Find where the given text appears and provide that cell's center as [X, Y] coordinate. 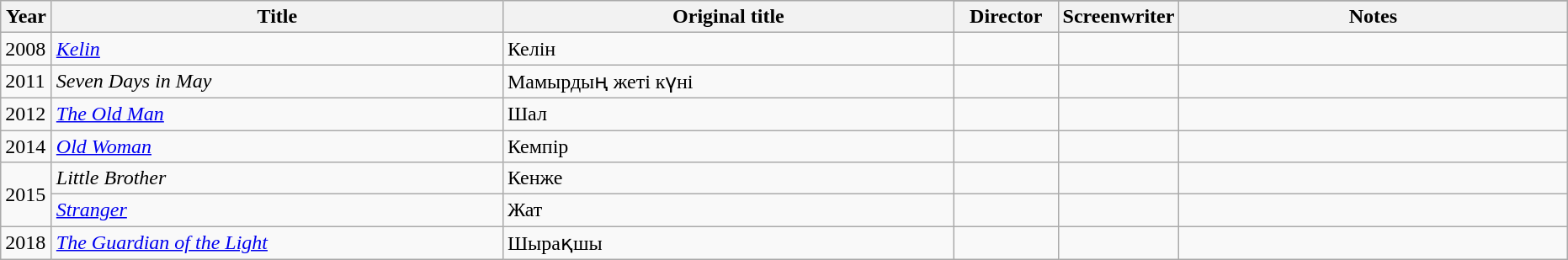
Title [277, 17]
2014 [27, 146]
Screenwriter [1119, 17]
2015 [27, 194]
2012 [27, 114]
The Guardian of the Light [277, 243]
Notes [1374, 17]
Кенже [728, 178]
Жат [728, 210]
Келін [728, 49]
Little Brother [277, 178]
Шырақшы [728, 243]
Кемпір [728, 146]
Seven Days in May [277, 82]
2018 [27, 243]
Director [1006, 17]
2008 [27, 49]
Stranger [277, 210]
Old Woman [277, 146]
The Old Man [277, 114]
2011 [27, 82]
Year [27, 17]
Kelin [277, 49]
Мамырдың жеті күні [728, 82]
Шал [728, 114]
Original title [728, 17]
